Find where the given text appears and provide that cell's center as (X, Y) coordinate. 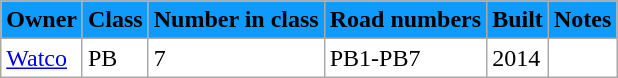
PB (115, 58)
Built (518, 20)
Watco (42, 58)
Number in class (236, 20)
Notes (582, 20)
Class (115, 20)
7 (236, 58)
Road numbers (405, 20)
Owner (42, 20)
2014 (518, 58)
PB1-PB7 (405, 58)
